Identify which cell holds the provided text, then report its [X, Y] central coordinate. 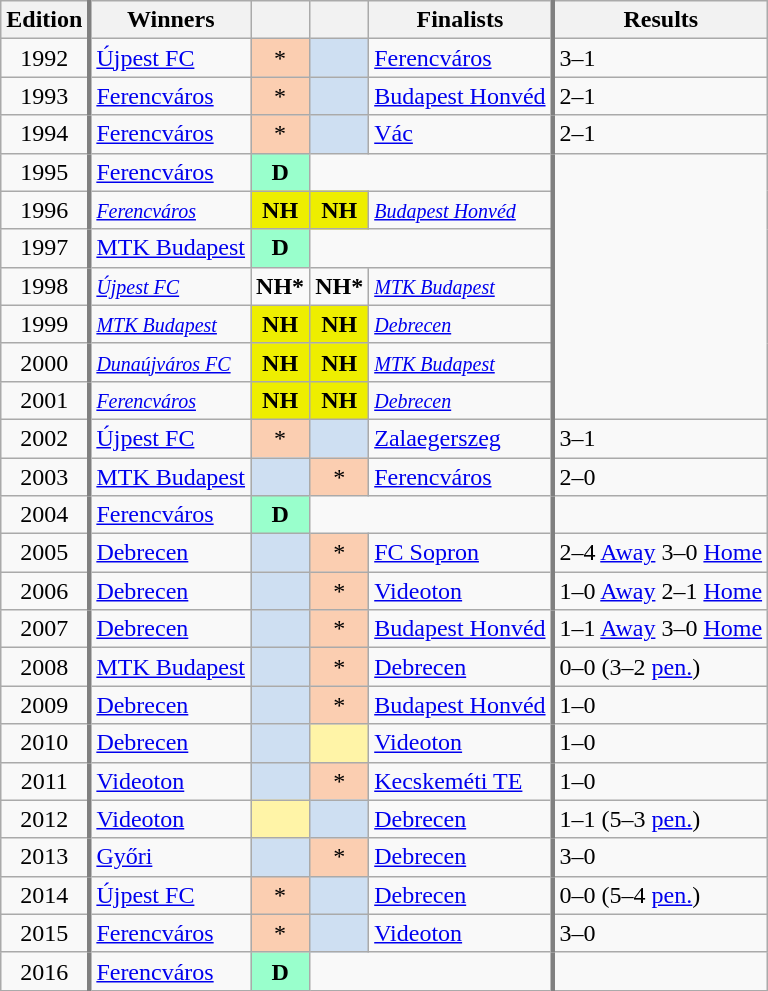
2–0 [660, 477]
1–1 (5–3 pen.) [660, 819]
2015 [46, 933]
2016 [46, 971]
0–0 (5–4 pen.) [660, 895]
1–0 Away 2–1 Home [660, 591]
Finalists [461, 20]
Dunaújváros FC [170, 362]
1995 [46, 172]
2005 [46, 553]
2009 [46, 705]
2008 [46, 667]
Zalaegerszeg [461, 438]
Winners [170, 20]
Edition [46, 20]
2006 [46, 591]
2011 [46, 781]
2–4 Away 3–0 Home [660, 553]
0–0 (3–2 pen.) [660, 667]
Győri [170, 857]
2007 [46, 629]
2013 [46, 857]
1992 [46, 58]
FC Sopron [461, 553]
1994 [46, 134]
2010 [46, 743]
Kecskeméti TE [461, 781]
2012 [46, 819]
1993 [46, 96]
1998 [46, 286]
Results [660, 20]
2004 [46, 515]
2014 [46, 895]
2003 [46, 477]
2000 [46, 362]
1999 [46, 324]
1996 [46, 210]
Vác [461, 134]
2002 [46, 438]
1–1 Away 3–0 Home [660, 629]
2001 [46, 400]
1997 [46, 248]
